Identify which cell holds the provided text, then report its (X, Y) central coordinate. 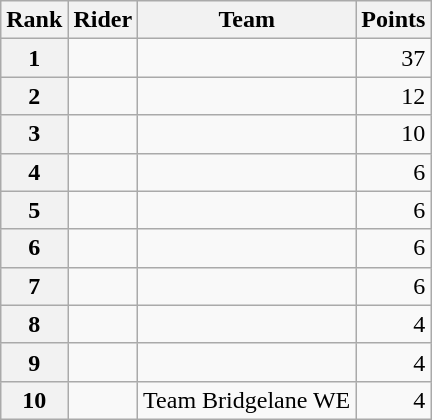
Team (247, 20)
Team Bridgelane WE (247, 400)
2 (34, 96)
3 (34, 134)
Rank (34, 20)
Points (394, 20)
5 (34, 210)
12 (394, 96)
1 (34, 58)
37 (394, 58)
7 (34, 286)
8 (34, 324)
9 (34, 362)
Rider (103, 20)
